Find where the given text appears and provide that cell's center as (x, y) coordinate. 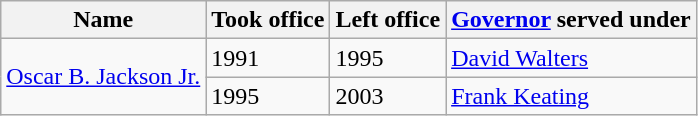
2003 (388, 96)
David Walters (572, 58)
Name (104, 20)
Frank Keating (572, 96)
Governor served under (572, 20)
Oscar B. Jackson Jr. (104, 77)
Left office (388, 20)
1991 (268, 58)
Took office (268, 20)
